Pinpoint the cell where the given text exists, returning its (x, y) midpoint coordinate. 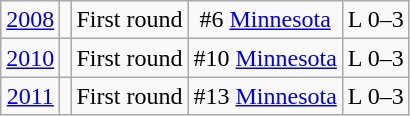
2011 (30, 96)
2010 (30, 58)
2008 (30, 20)
#10 Minnesota (265, 58)
#6 Minnesota (265, 20)
#13 Minnesota (265, 96)
